Return (x, y) of the center of cell containing provided text 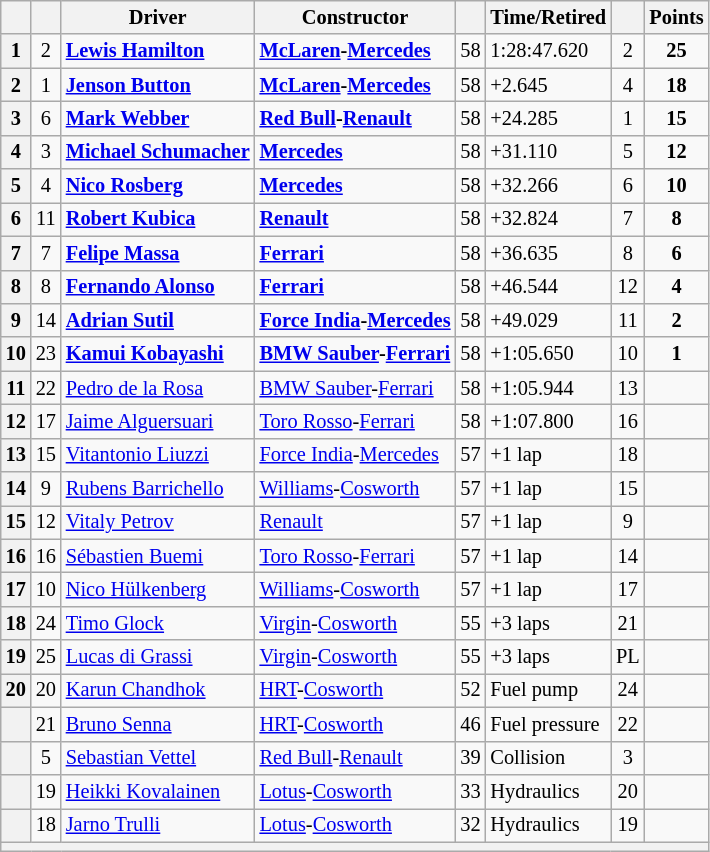
Fernando Alonso (158, 287)
Time/Retired (548, 17)
Driver (158, 17)
Vitaly Petrov (158, 522)
Nico Hülkenberg (158, 589)
Collision (548, 758)
Lucas di Grassi (158, 657)
23 (46, 354)
1:28:47.620 (548, 51)
33 (470, 791)
46 (470, 724)
+36.635 (548, 253)
PL (628, 657)
+2.645 (548, 85)
39 (470, 758)
Robert Kubica (158, 219)
Jenson Button (158, 85)
Jarno Trulli (158, 825)
Heikki Kovalainen (158, 791)
Felipe Massa (158, 253)
Fuel pressure (548, 724)
Sébastien Buemi (158, 556)
Constructor (356, 17)
+1:07.800 (548, 421)
+1:05.944 (548, 388)
+49.029 (548, 320)
+1:05.650 (548, 354)
+24.285 (548, 118)
+31.110 (548, 152)
Points (677, 17)
Nico Rosberg (158, 186)
Bruno Senna (158, 724)
+46.544 (548, 287)
32 (470, 825)
Vitantonio Liuzzi (158, 455)
+32.266 (548, 186)
Michael Schumacher (158, 152)
Rubens Barrichello (158, 489)
Adrian Sutil (158, 320)
Jaime Alguersuari (158, 421)
Mark Webber (158, 118)
+32.824 (548, 219)
Fuel pump (548, 690)
Timo Glock (158, 623)
Sebastian Vettel (158, 758)
Pedro de la Rosa (158, 388)
Karun Chandhok (158, 690)
Lewis Hamilton (158, 51)
52 (470, 690)
Kamui Kobayashi (158, 354)
